Search for the cell housing the specified text and yield its (x, y) center coordinate. 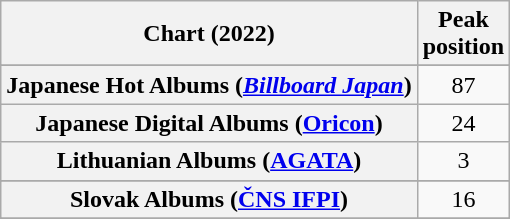
Japanese Digital Albums (Oricon) (209, 123)
Chart (2022) (209, 34)
Lithuanian Albums (AGATA) (209, 161)
24 (463, 123)
Slovak Albums (ČNS IFPI) (209, 199)
3 (463, 161)
16 (463, 199)
Peakposition (463, 34)
Japanese Hot Albums (Billboard Japan) (209, 85)
87 (463, 85)
